Scan for the cell matching the given text and deliver its (x, y) coordinate at center. 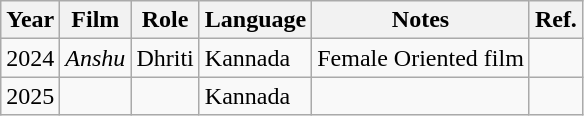
Anshu (96, 58)
2025 (30, 96)
Female Oriented film (421, 58)
Role (165, 20)
2024 (30, 58)
Film (96, 20)
Year (30, 20)
Notes (421, 20)
Dhriti (165, 58)
Language (255, 20)
Ref. (556, 20)
